Identify which cell holds the provided text, then report its [X, Y] central coordinate. 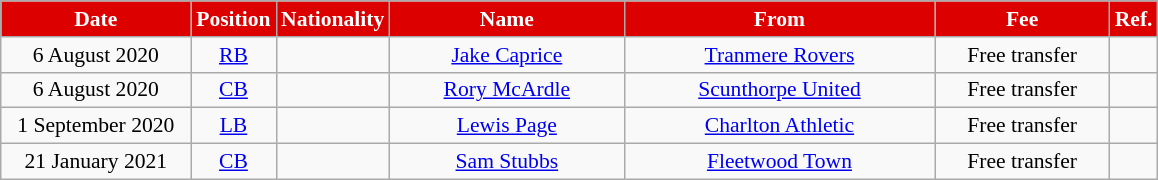
1 September 2020 [96, 126]
From [779, 19]
Sam Stubbs [506, 162]
Name [506, 19]
Charlton Athletic [779, 126]
RB [234, 55]
LB [234, 126]
Nationality [332, 19]
Rory McArdle [506, 90]
Fee [1022, 19]
Fleetwood Town [779, 162]
Position [234, 19]
Tranmere Rovers [779, 55]
Ref. [1134, 19]
Jake Caprice [506, 55]
Date [96, 19]
Lewis Page [506, 126]
21 January 2021 [96, 162]
Scunthorpe United [779, 90]
